Return the (x, y) coordinate for the center point of the cell that contains the specified text.  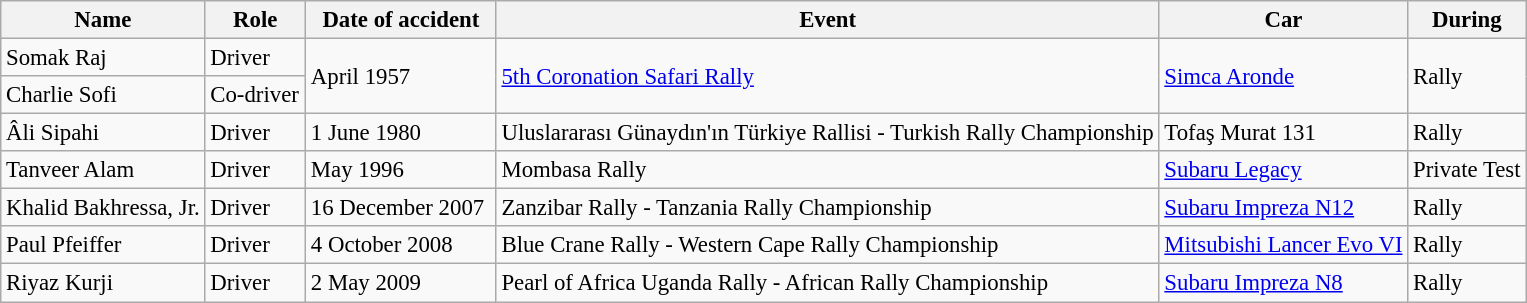
2 May 2009 (402, 283)
During (1467, 20)
Car (1284, 20)
Subaru Impreza N12 (1284, 208)
Zanzibar Rally - Tanzania Rally Championship (828, 208)
4 October 2008 (402, 245)
Khalid Bakhressa, Jr. (103, 208)
Tofaş Murat 131 (1284, 133)
Subaru Legacy (1284, 170)
Âli Sipahi (103, 133)
Charlie Sofi (103, 95)
Name (103, 20)
Somak Raj (103, 58)
1 June 1980 (402, 133)
Subaru Impreza N8 (1284, 283)
Private Test (1467, 170)
Pearl of Africa Uganda Rally - African Rally Championship (828, 283)
Paul Pfeiffer (103, 245)
Mitsubishi Lancer Evo VI (1284, 245)
Tanveer Alam (103, 170)
Uluslararası Günaydın'ın Türkiye Rallisi - Turkish Rally Championship (828, 133)
May 1996 (402, 170)
Co-driver (256, 95)
Event (828, 20)
Blue Crane Rally - Western Cape Rally Championship (828, 245)
Riyaz Kurji (103, 283)
April 1957 (402, 76)
5th Coronation Safari Rally (828, 76)
Date of accident (402, 20)
16 December 2007 (402, 208)
Role (256, 20)
Mombasa Rally (828, 170)
Simca Aronde (1284, 76)
